Extract the (x, y) coordinate from the center of the cell holding the provided text.  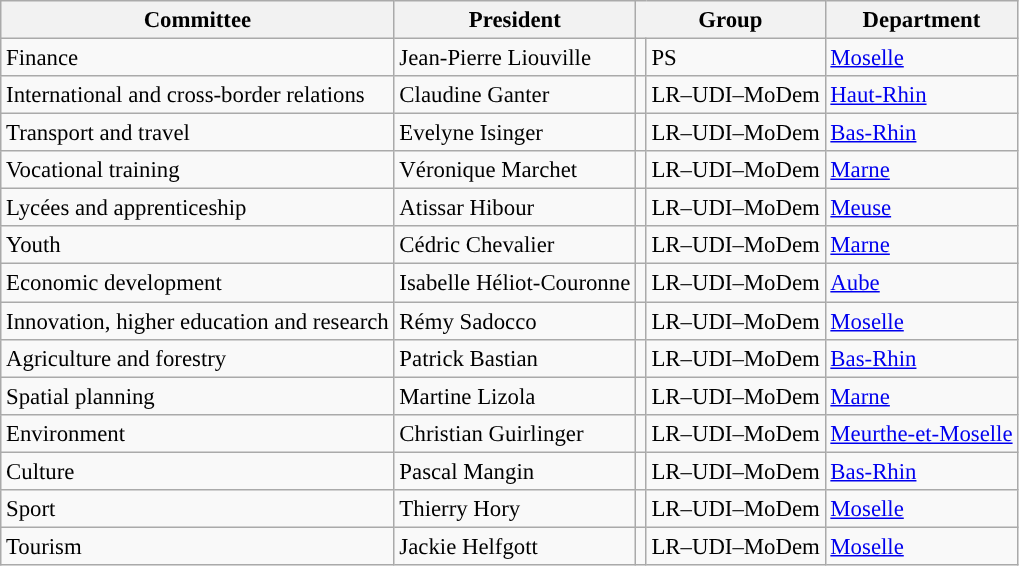
Vocational training (198, 170)
Patrick Bastian (515, 358)
Rémy Sadocco (515, 321)
Transport and travel (198, 133)
Youth (198, 245)
Lycées and apprenticeship (198, 208)
President (515, 20)
Innovation, higher education and research (198, 321)
Christian Guirlinger (515, 433)
Finance (198, 58)
Meurthe-et-Moselle (922, 433)
Environment (198, 433)
Committee (198, 20)
Meuse (922, 208)
Sport (198, 509)
Group (731, 20)
PS (736, 58)
Evelyne Isinger (515, 133)
Thierry Hory (515, 509)
Martine Lizola (515, 396)
Isabelle Héliot-Couronne (515, 283)
Haut-Rhin (922, 95)
Tourism (198, 546)
Claudine Ganter (515, 95)
Culture (198, 471)
International and cross-border relations (198, 95)
Department (922, 20)
Atissar Hibour (515, 208)
Pascal Mangin (515, 471)
Jackie Helfgott (515, 546)
Spatial planning (198, 396)
Economic development (198, 283)
Jean-Pierre Liouville (515, 58)
Véronique Marchet (515, 170)
Agriculture and forestry (198, 358)
Aube (922, 283)
Cédric Chevalier (515, 245)
